Pinpoint the cell where the given text exists, returning its [x, y] midpoint coordinate. 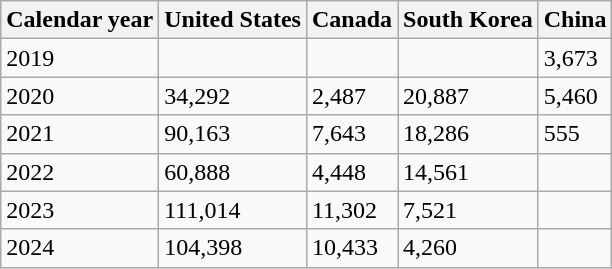
South Korea [468, 20]
60,888 [233, 172]
4,260 [468, 248]
2023 [80, 210]
14,561 [468, 172]
104,398 [233, 248]
10,433 [352, 248]
2019 [80, 58]
555 [575, 134]
4,448 [352, 172]
China [575, 20]
United States [233, 20]
3,673 [575, 58]
7,521 [468, 210]
34,292 [233, 96]
2024 [80, 248]
11,302 [352, 210]
Canada [352, 20]
Calendar year [80, 20]
90,163 [233, 134]
2022 [80, 172]
18,286 [468, 134]
111,014 [233, 210]
2020 [80, 96]
20,887 [468, 96]
7,643 [352, 134]
5,460 [575, 96]
2021 [80, 134]
2,487 [352, 96]
